Return the (x, y) coordinate for the center point of the cell that contains the specified text.  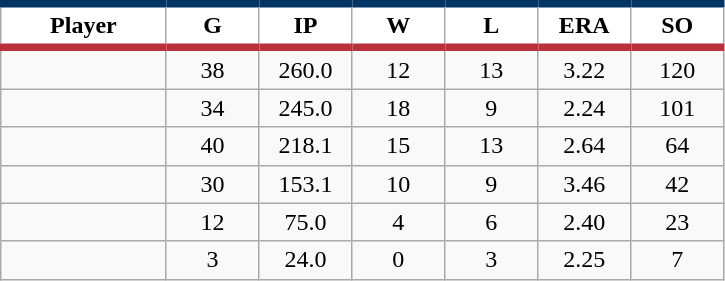
40 (212, 146)
42 (678, 184)
4 (398, 222)
2.25 (584, 260)
L (492, 26)
7 (678, 260)
18 (398, 108)
2.40 (584, 222)
245.0 (306, 108)
IP (306, 26)
3.46 (584, 184)
23 (678, 222)
30 (212, 184)
3.22 (584, 68)
2.64 (584, 146)
Player (84, 26)
101 (678, 108)
120 (678, 68)
38 (212, 68)
W (398, 26)
15 (398, 146)
ERA (584, 26)
2.24 (584, 108)
24.0 (306, 260)
0 (398, 260)
64 (678, 146)
153.1 (306, 184)
6 (492, 222)
SO (678, 26)
10 (398, 184)
75.0 (306, 222)
260.0 (306, 68)
218.1 (306, 146)
34 (212, 108)
G (212, 26)
